Provide the (X, Y) coordinate of the cell's center where the given text is located.  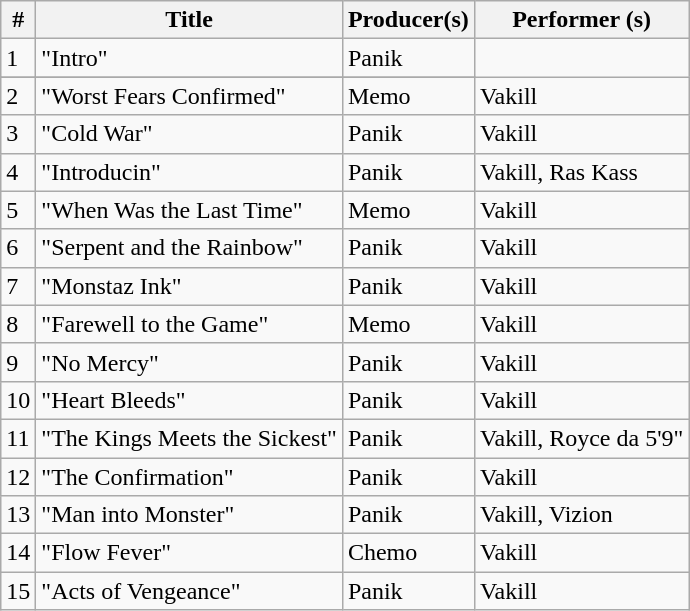
3 (18, 134)
"Cold War" (190, 134)
14 (18, 553)
"The Kings Meets the Sickest" (190, 438)
"Intro" (190, 58)
15 (18, 591)
12 (18, 477)
Vakill, Vizion (581, 515)
"Farewell to the Game" (190, 324)
Vakill, Ras Kass (581, 172)
"No Mercy" (190, 362)
4 (18, 172)
"Introducin" (190, 172)
"Worst Fears Confirmed" (190, 96)
6 (18, 248)
5 (18, 210)
13 (18, 515)
"The Confirmation" (190, 477)
"Monstaz Ink" (190, 286)
Performer (s) (581, 20)
"When Was the Last Time" (190, 210)
"Serpent and the Rainbow" (190, 248)
2 (18, 96)
Vakill, Royce da 5'9" (581, 438)
1 (18, 58)
Chemo (408, 553)
"Heart Bleeds" (190, 400)
Title (190, 20)
"Man into Monster" (190, 515)
7 (18, 286)
9 (18, 362)
Producer(s) (408, 20)
# (18, 20)
10 (18, 400)
"Acts of Vengeance" (190, 591)
8 (18, 324)
"Flow Fever" (190, 553)
11 (18, 438)
